Detect which cell encompasses the target text, then output its [X, Y] center coordinate. 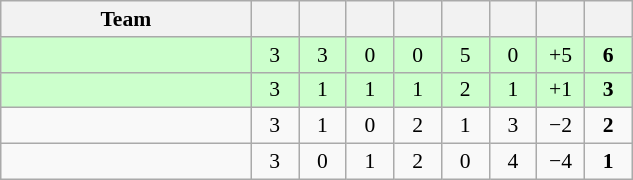
4 [513, 162]
−2 [561, 126]
−4 [561, 162]
Team [126, 19]
5 [465, 55]
6 [608, 55]
+1 [561, 90]
+5 [561, 55]
